Return the (x, y) coordinate for the center point of the cell that contains the specified text.  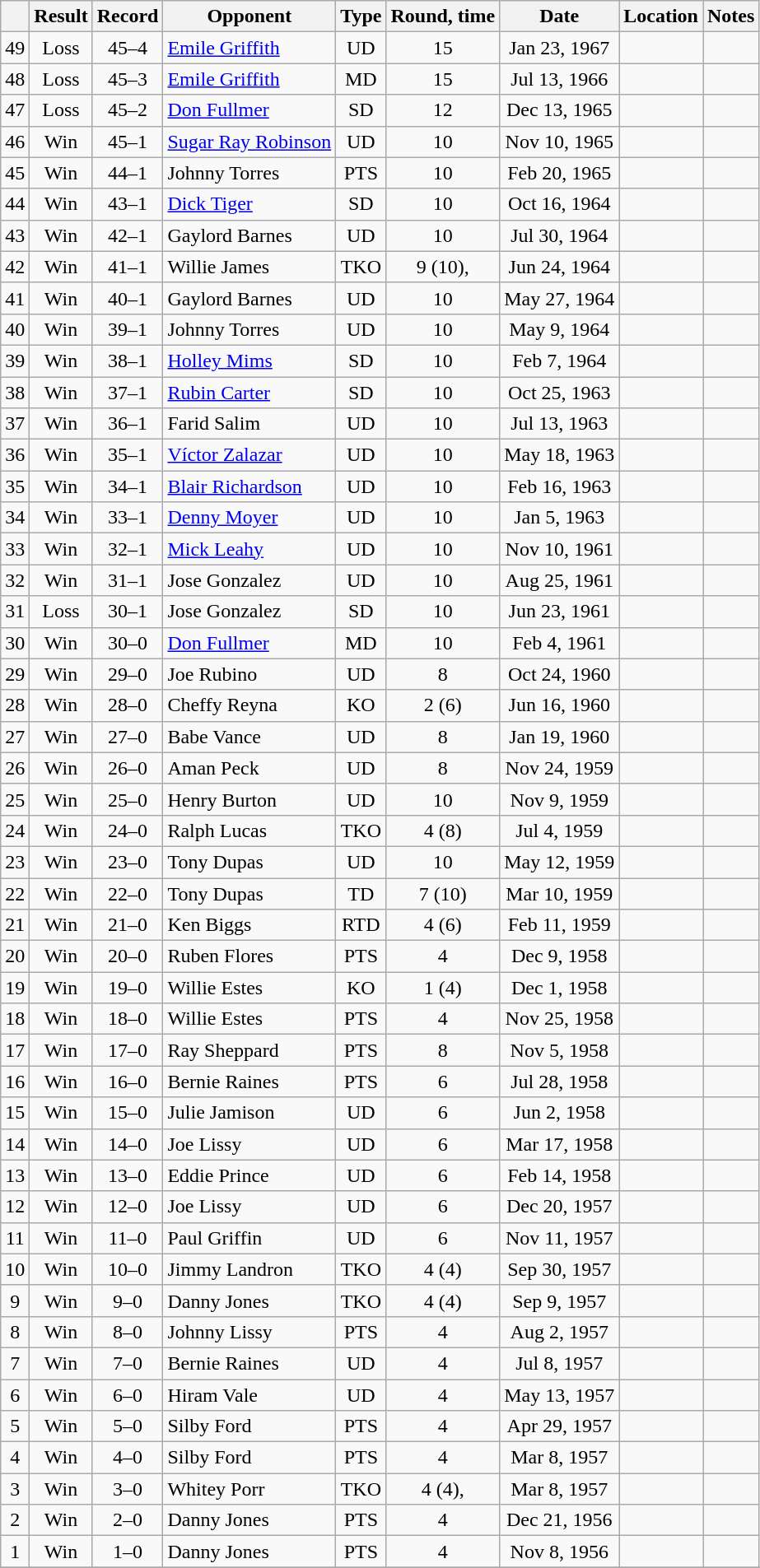
12–0 (128, 1207)
2–0 (128, 1520)
Víctor Zalazar (249, 455)
Willie James (249, 267)
Jul 13, 1963 (560, 424)
31 (15, 612)
33–1 (128, 518)
35 (15, 486)
Holley Mims (249, 361)
43–1 (128, 204)
Round, time (443, 16)
Dec 21, 1956 (560, 1520)
48 (15, 79)
7–0 (128, 1363)
Dec 20, 1957 (560, 1207)
36–1 (128, 424)
40 (15, 329)
Joe Rubino (249, 674)
21–0 (128, 925)
8–0 (128, 1332)
Farid Salim (249, 424)
26–0 (128, 768)
1 (4) (443, 988)
Nov 9, 1959 (560, 799)
Jun 23, 1961 (560, 612)
1–0 (128, 1552)
Hiram Vale (249, 1395)
Jul 8, 1957 (560, 1363)
Mar 10, 1959 (560, 893)
28 (15, 705)
Opponent (249, 16)
15–0 (128, 1113)
Julie Jamison (249, 1113)
2 (15, 1520)
Oct 24, 1960 (560, 674)
Feb 20, 1965 (560, 173)
Cheffy Reyna (249, 705)
Ken Biggs (249, 925)
Feb 16, 1963 (560, 486)
Babe Vance (249, 737)
3 (15, 1489)
Nov 25, 1958 (560, 1019)
Jun 24, 1964 (560, 267)
May 12, 1959 (560, 862)
4 (8) (443, 831)
Nov 24, 1959 (560, 768)
47 (15, 110)
TD (361, 893)
34–1 (128, 486)
37 (15, 424)
9 (10), (443, 267)
4 (6) (443, 925)
49 (15, 48)
6–0 (128, 1395)
31–1 (128, 580)
16 (15, 1082)
Jan 23, 1967 (560, 48)
37–1 (128, 393)
Johnny Lissy (249, 1332)
Dec 1, 1958 (560, 988)
34 (15, 518)
14–0 (128, 1144)
25 (15, 799)
28–0 (128, 705)
Jimmy Landron (249, 1269)
Rubin Carter (249, 393)
45–2 (128, 110)
2 (6) (443, 705)
Denny Moyer (249, 518)
45–3 (128, 79)
32 (15, 580)
Oct 16, 1964 (560, 204)
27–0 (128, 737)
Aug 2, 1957 (560, 1332)
Notes (731, 16)
39–1 (128, 329)
11–0 (128, 1238)
Feb 11, 1959 (560, 925)
May 18, 1963 (560, 455)
Henry Burton (249, 799)
Date (560, 16)
Ruben Flores (249, 956)
Nov 10, 1961 (560, 549)
Nov 10, 1965 (560, 142)
Jan 19, 1960 (560, 737)
13 (15, 1175)
38 (15, 393)
33 (15, 549)
Oct 25, 1963 (560, 393)
43 (15, 235)
14 (15, 1144)
30–1 (128, 612)
5 (15, 1426)
45–4 (128, 48)
Whitey Porr (249, 1489)
Jan 5, 1963 (560, 518)
Sep 9, 1957 (560, 1300)
9–0 (128, 1300)
Aman Peck (249, 768)
9 (15, 1300)
41 (15, 298)
39 (15, 361)
3–0 (128, 1489)
Dec 9, 1958 (560, 956)
Nov 8, 1956 (560, 1552)
27 (15, 737)
Jun 16, 1960 (560, 705)
RTD (361, 925)
Type (361, 16)
Mar 17, 1958 (560, 1144)
Feb 14, 1958 (560, 1175)
29 (15, 674)
25–0 (128, 799)
18 (15, 1019)
Blair Richardson (249, 486)
Nov 5, 1958 (560, 1050)
May 27, 1964 (560, 298)
May 13, 1957 (560, 1395)
5–0 (128, 1426)
20 (15, 956)
Location (661, 16)
Result (61, 16)
19–0 (128, 988)
Feb 7, 1964 (560, 361)
40–1 (128, 298)
Jun 2, 1958 (560, 1113)
7 (15, 1363)
26 (15, 768)
Jul 13, 1966 (560, 79)
42–1 (128, 235)
Ray Sheppard (249, 1050)
4 (4), (443, 1489)
Jul 28, 1958 (560, 1082)
10–0 (128, 1269)
13–0 (128, 1175)
45–1 (128, 142)
30–0 (128, 643)
16–0 (128, 1082)
19 (15, 988)
24–0 (128, 831)
35–1 (128, 455)
22 (15, 893)
Sugar Ray Robinson (249, 142)
23–0 (128, 862)
22–0 (128, 893)
Jul 4, 1959 (560, 831)
38–1 (128, 361)
45 (15, 173)
46 (15, 142)
20–0 (128, 956)
Jul 30, 1964 (560, 235)
Dick Tiger (249, 204)
Aug 25, 1961 (560, 580)
Record (128, 16)
29–0 (128, 674)
32–1 (128, 549)
4–0 (128, 1458)
18–0 (128, 1019)
44 (15, 204)
42 (15, 267)
Mick Leahy (249, 549)
21 (15, 925)
41–1 (128, 267)
Nov 11, 1957 (560, 1238)
Feb 4, 1961 (560, 643)
Dec 13, 1965 (560, 110)
7 (10) (443, 893)
Eddie Prince (249, 1175)
30 (15, 643)
Ralph Lucas (249, 831)
May 9, 1964 (560, 329)
Apr 29, 1957 (560, 1426)
11 (15, 1238)
17 (15, 1050)
23 (15, 862)
17–0 (128, 1050)
Sep 30, 1957 (560, 1269)
24 (15, 831)
1 (15, 1552)
44–1 (128, 173)
36 (15, 455)
Paul Griffin (249, 1238)
